Scan for the cell matching the given text and deliver its [x, y] coordinate at center. 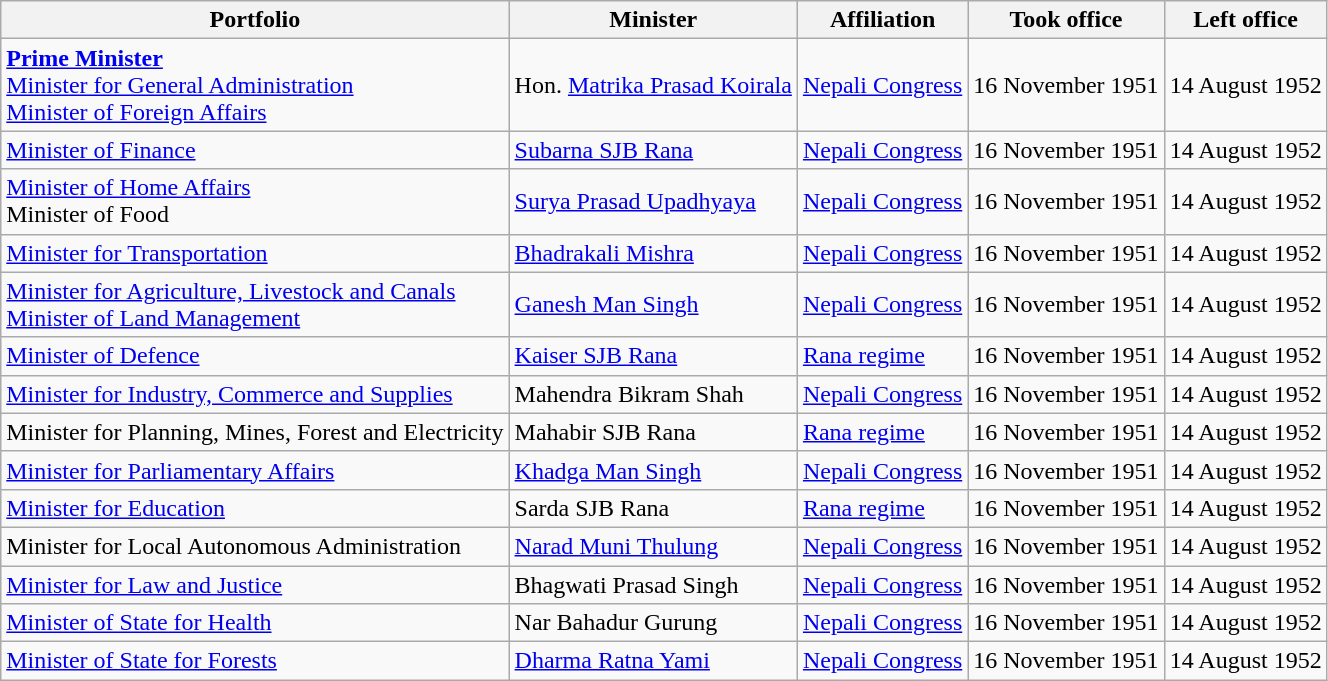
Minister for Parliamentary Affairs [255, 470]
Minister of Finance [255, 150]
Bhadrakali Mishra [653, 253]
Mahabir SJB Rana [653, 432]
Minister for Planning, Mines, Forest and Electricity [255, 432]
Sarda SJB Rana [653, 508]
Surya Prasad Upadhyaya [653, 202]
Minister for Local Autonomous Administration [255, 546]
Minister of State for Forests [255, 661]
Ganesh Man Singh [653, 304]
Prime MinisterMinister for General AdministrationMinister of Foreign Affairs [255, 85]
Portfolio [255, 20]
Hon. Matrika Prasad Koirala [653, 85]
Minister of State for Health [255, 623]
Minister [653, 20]
Kaiser SJB Rana [653, 356]
Bhagwati Prasad Singh [653, 585]
Minister for Transportation [255, 253]
Affiliation [882, 20]
Left office [1246, 20]
Minister of Defence [255, 356]
Narad Muni Thulung [653, 546]
Nar Bahadur Gurung [653, 623]
Minister for Agriculture, Livestock and CanalsMinister of Land Management [255, 304]
Minister of Home AffairsMinister of Food [255, 202]
Minister for Education [255, 508]
Dharma Ratna Yami [653, 661]
Subarna SJB Rana [653, 150]
Took office [1066, 20]
Khadga Man Singh [653, 470]
Minister for Law and Justice [255, 585]
Mahendra Bikram Shah [653, 394]
Minister for Industry, Commerce and Supplies [255, 394]
